Capture the cell that displays the provided text and extract its (X, Y) central coordinate. 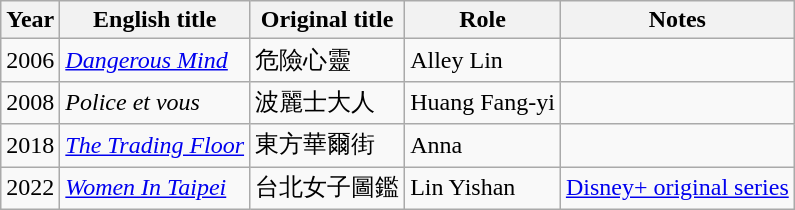
2006 (30, 60)
Alley Lin (483, 60)
危險心靈 (328, 60)
Role (483, 20)
English title (155, 20)
2018 (30, 146)
2022 (30, 188)
Huang Fang-yi (483, 102)
東方華爾街 (328, 146)
台北女子圖鑑 (328, 188)
Notes (677, 20)
Police et vous (155, 102)
Anna (483, 146)
Year (30, 20)
Original title (328, 20)
Disney+ original series (677, 188)
波麗士大人 (328, 102)
Lin Yishan (483, 188)
The Trading Floor (155, 146)
Women In Taipei (155, 188)
2008 (30, 102)
Dangerous Mind (155, 60)
